Provide the [x, y] coordinate of the cell's center where the given text is located.  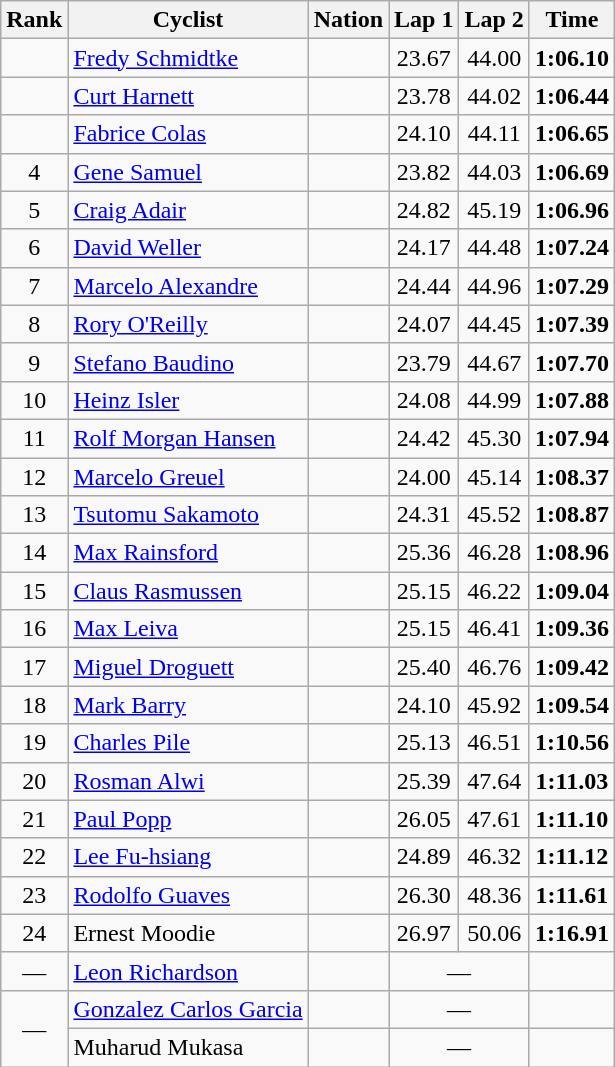
1:09.54 [572, 705]
26.30 [424, 895]
46.22 [494, 591]
44.45 [494, 324]
Paul Popp [188, 819]
44.02 [494, 96]
24.07 [424, 324]
Time [572, 20]
44.11 [494, 134]
1:08.87 [572, 515]
1:10.56 [572, 743]
1:08.96 [572, 553]
1:16.91 [572, 933]
20 [34, 781]
1:11.10 [572, 819]
17 [34, 667]
25.36 [424, 553]
Curt Harnett [188, 96]
Lap 2 [494, 20]
Rolf Morgan Hansen [188, 438]
Mark Barry [188, 705]
44.67 [494, 362]
24.44 [424, 286]
1:06.10 [572, 58]
24.42 [424, 438]
1:11.12 [572, 857]
46.41 [494, 629]
Rosman Alwi [188, 781]
1:07.88 [572, 400]
12 [34, 477]
Rodolfo Guaves [188, 895]
45.52 [494, 515]
24.00 [424, 477]
24 [34, 933]
1:07.24 [572, 248]
Rank [34, 20]
44.48 [494, 248]
25.13 [424, 743]
1:09.36 [572, 629]
22 [34, 857]
1:07.70 [572, 362]
14 [34, 553]
26.05 [424, 819]
48.36 [494, 895]
18 [34, 705]
Nation [348, 20]
Charles Pile [188, 743]
Craig Adair [188, 210]
1:08.37 [572, 477]
Marcelo Greuel [188, 477]
26.97 [424, 933]
46.28 [494, 553]
Miguel Droguett [188, 667]
4 [34, 172]
1:09.42 [572, 667]
Stefano Baudino [188, 362]
Cyclist [188, 20]
1:06.96 [572, 210]
11 [34, 438]
Gonzalez Carlos Garcia [188, 1009]
1:06.44 [572, 96]
Rory O'Reilly [188, 324]
5 [34, 210]
David Weller [188, 248]
Leon Richardson [188, 971]
10 [34, 400]
24.89 [424, 857]
47.61 [494, 819]
21 [34, 819]
25.40 [424, 667]
1:07.39 [572, 324]
Gene Samuel [188, 172]
15 [34, 591]
47.64 [494, 781]
19 [34, 743]
46.51 [494, 743]
44.00 [494, 58]
Ernest Moodie [188, 933]
23.67 [424, 58]
45.19 [494, 210]
1:06.69 [572, 172]
1:07.29 [572, 286]
Claus Rasmussen [188, 591]
46.76 [494, 667]
Fabrice Colas [188, 134]
Lee Fu-hsiang [188, 857]
23 [34, 895]
Tsutomu Sakamoto [188, 515]
25.39 [424, 781]
45.92 [494, 705]
23.82 [424, 172]
7 [34, 286]
24.31 [424, 515]
1:09.04 [572, 591]
1:11.61 [572, 895]
44.03 [494, 172]
Lap 1 [424, 20]
Fredy Schmidtke [188, 58]
1:07.94 [572, 438]
45.14 [494, 477]
24.17 [424, 248]
9 [34, 362]
13 [34, 515]
45.30 [494, 438]
24.82 [424, 210]
Max Rainsford [188, 553]
1:06.65 [572, 134]
Muharud Mukasa [188, 1047]
50.06 [494, 933]
23.78 [424, 96]
46.32 [494, 857]
24.08 [424, 400]
Marcelo Alexandre [188, 286]
44.96 [494, 286]
6 [34, 248]
8 [34, 324]
16 [34, 629]
23.79 [424, 362]
Heinz Isler [188, 400]
Max Leiva [188, 629]
44.99 [494, 400]
1:11.03 [572, 781]
